Search for the cell housing the specified text and yield its [x, y] center coordinate. 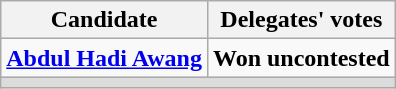
Abdul Hadi Awang [104, 58]
Candidate [104, 20]
Delegates' votes [301, 20]
Won uncontested [301, 58]
